Pinpoint the cell where the given text exists, returning its [X, Y] midpoint coordinate. 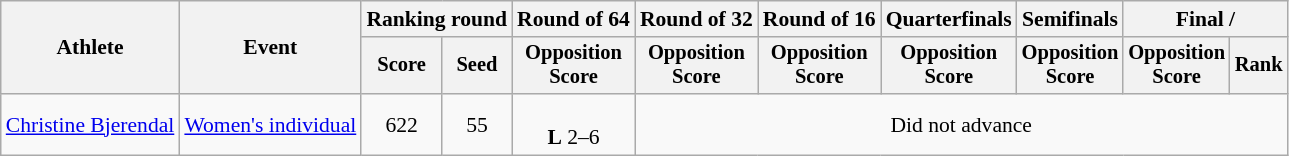
Round of 64 [574, 19]
Event [270, 48]
Round of 16 [820, 19]
Final / [1205, 19]
Seed [477, 66]
Score [402, 66]
Christine Bjerendal [90, 124]
622 [402, 124]
Did not advance [962, 124]
Semifinals [1070, 19]
Women's individual [270, 124]
Athlete [90, 48]
Ranking round [436, 19]
L 2–6 [574, 124]
Quarterfinals [949, 19]
Rank [1259, 66]
Round of 32 [696, 19]
55 [477, 124]
